For the text-containing cell, return its midpoint in (X, Y) coordinate format. 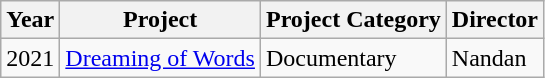
Year (30, 20)
Dreaming of Words (160, 58)
Project Category (353, 20)
Nandan (494, 58)
2021 (30, 58)
Project (160, 20)
Documentary (353, 58)
Director (494, 20)
